Scan for the cell matching the given text and deliver its [x, y] coordinate at center. 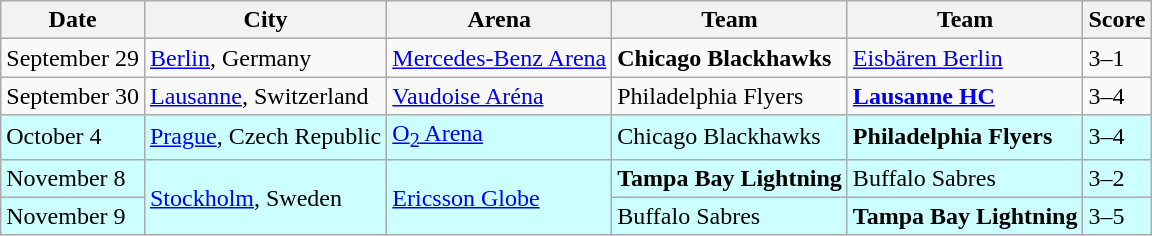
September 29 [73, 58]
Stockholm, Sweden [265, 197]
Prague, Czech Republic [265, 137]
3–5 [1117, 216]
Berlin, Germany [265, 58]
Vaudoise Aréna [500, 96]
3–1 [1117, 58]
Lausanne HC [965, 96]
November 8 [73, 178]
Lausanne, Switzerland [265, 96]
September 30 [73, 96]
Date [73, 20]
Eisbären Berlin [965, 58]
City [265, 20]
O2 Arena [500, 137]
3–2 [1117, 178]
November 9 [73, 216]
Arena [500, 20]
October 4 [73, 137]
Mercedes-Benz Arena [500, 58]
Ericsson Globe [500, 197]
Score [1117, 20]
